Determine the (X, Y) coordinate at the center of the cell enclosing the given text.  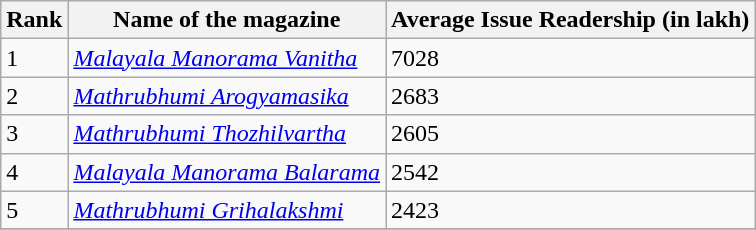
Malayala Manorama Vanitha (227, 58)
2683 (570, 96)
4 (34, 172)
5 (34, 210)
Average Issue Readership (in lakh) (570, 20)
Rank (34, 20)
Malayala Manorama Balarama (227, 172)
2 (34, 96)
2605 (570, 134)
Mathrubhumi Grihalakshmi (227, 210)
3 (34, 134)
2423 (570, 210)
Mathrubhumi Arogyamasika (227, 96)
Mathrubhumi Thozhilvartha (227, 134)
7028 (570, 58)
Name of the magazine (227, 20)
2542 (570, 172)
1 (34, 58)
